Return (X, Y) of the center of cell containing provided text 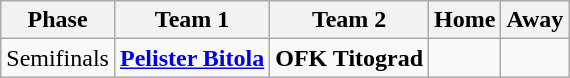
Pelister Bitola (192, 58)
Away (535, 20)
Home (465, 20)
Phase (58, 20)
OFK Titograd (350, 58)
Team 2 (350, 20)
Team 1 (192, 20)
Semifinals (58, 58)
